Locate the cell with the specified text and output its [x, y] center coordinate. 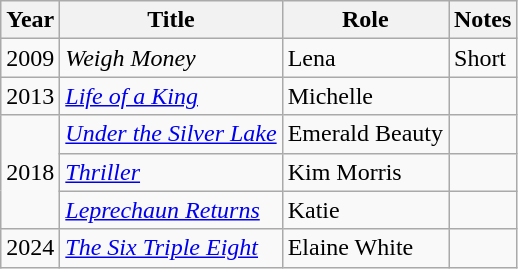
2024 [30, 248]
Under the Silver Lake [171, 134]
Elaine White [365, 248]
Katie [365, 210]
Leprechaun Returns [171, 210]
2018 [30, 172]
Short [482, 58]
Thriller [171, 172]
Kim Morris [365, 172]
Notes [482, 20]
Emerald Beauty [365, 134]
2013 [30, 96]
Life of a King [171, 96]
2009 [30, 58]
Role [365, 20]
Michelle [365, 96]
Year [30, 20]
Lena [365, 58]
Weigh Money [171, 58]
Title [171, 20]
The Six Triple Eight [171, 248]
